Scan for the cell matching the given text and deliver its [x, y] coordinate at center. 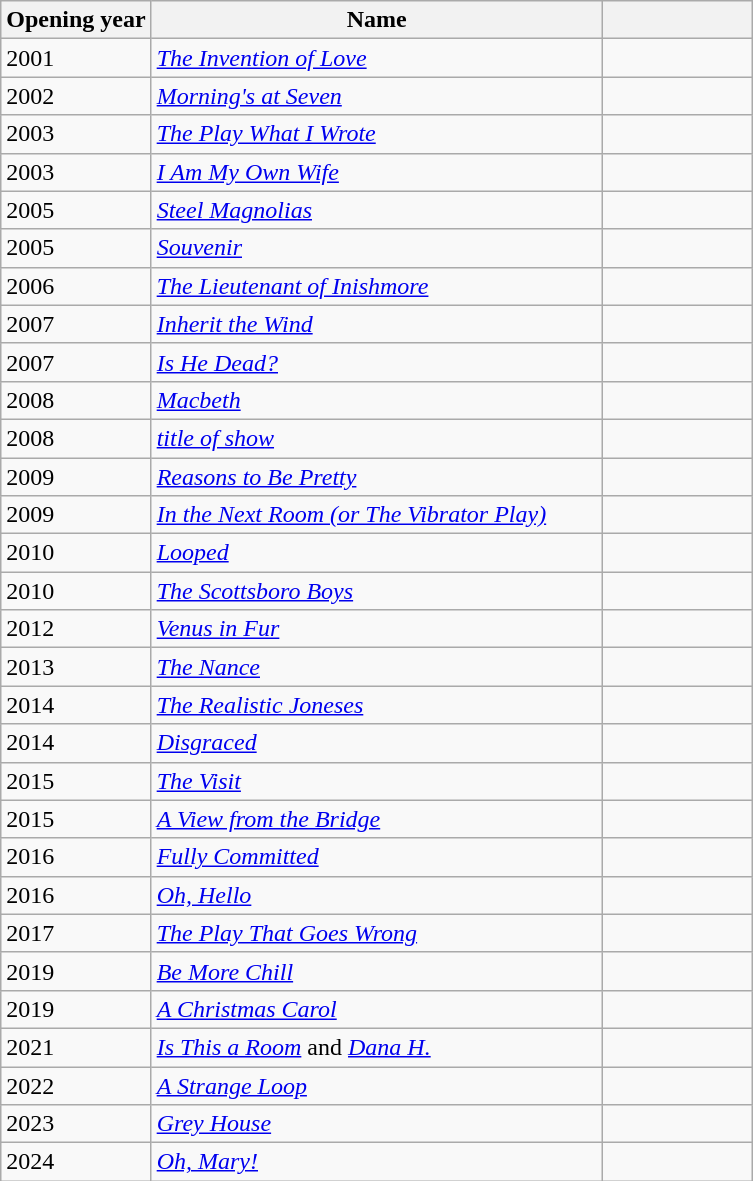
Venus in Fur [376, 629]
The Nance [376, 667]
In the Next Room (or The Vibrator Play) [376, 515]
2022 [76, 1085]
Souvenir [376, 248]
2013 [76, 667]
2023 [76, 1124]
A Christmas Carol [376, 1009]
2001 [76, 58]
Name [376, 20]
Reasons to Be Pretty [376, 477]
Is He Dead? [376, 362]
I Am My Own Wife [376, 172]
2006 [76, 286]
Grey House [376, 1124]
Morning's at Seven [376, 96]
The Lieutenant of Inishmore [376, 286]
The Scottsboro Boys [376, 591]
2002 [76, 96]
2012 [76, 629]
2021 [76, 1047]
A Strange Loop [376, 1085]
The Visit [376, 781]
Steel Magnolias [376, 210]
Looped [376, 553]
Disgraced [376, 743]
Is This a Room and Dana H. [376, 1047]
A View from the Bridge [376, 819]
Opening year [76, 20]
Macbeth [376, 400]
Oh, Hello [376, 895]
The Invention of Love [376, 58]
2024 [76, 1162]
2017 [76, 933]
The Play What I Wrote [376, 134]
Fully Committed [376, 857]
Inherit the Wind [376, 324]
Oh, Mary! [376, 1162]
The Play That Goes Wrong [376, 933]
title of show [376, 438]
Be More Chill [376, 971]
The Realistic Joneses [376, 705]
